Return the [X, Y] coordinate for the center point of the cell that contains the specified text.  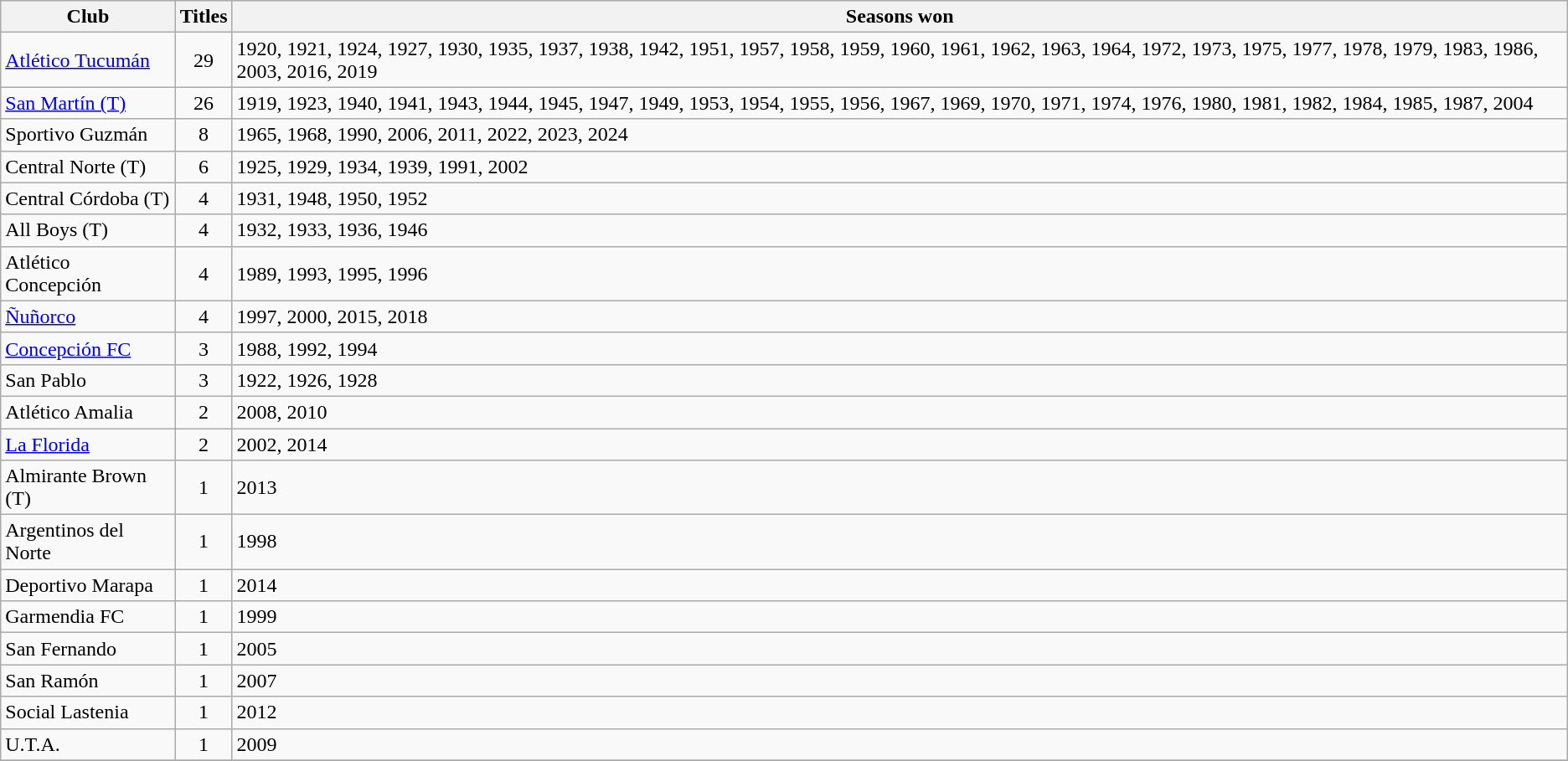
1965, 1968, 1990, 2006, 2011, 2022, 2023, 2024 [900, 135]
Titles [204, 17]
San Fernando [88, 649]
Almirante Brown (T) [88, 487]
8 [204, 135]
Atlético Amalia [88, 412]
2007 [900, 681]
1932, 1933, 1936, 1946 [900, 230]
Atlético Tucumán [88, 60]
Club [88, 17]
San Martín (T) [88, 103]
All Boys (T) [88, 230]
2009 [900, 744]
1989, 1993, 1995, 1996 [900, 273]
2002, 2014 [900, 445]
2005 [900, 649]
San Ramón [88, 681]
29 [204, 60]
1925, 1929, 1934, 1939, 1991, 2002 [900, 167]
1998 [900, 542]
Argentinos del Norte [88, 542]
Ñuñorco [88, 316]
Seasons won [900, 17]
U.T.A. [88, 744]
Social Lastenia [88, 712]
2013 [900, 487]
1931, 1948, 1950, 1952 [900, 198]
Central Norte (T) [88, 167]
Central Córdoba (T) [88, 198]
2014 [900, 585]
1999 [900, 617]
2008, 2010 [900, 412]
San Pablo [88, 380]
2012 [900, 712]
1988, 1992, 1994 [900, 348]
1997, 2000, 2015, 2018 [900, 316]
Atlético Concepción [88, 273]
6 [204, 167]
La Florida [88, 445]
Concepción FC [88, 348]
Sportivo Guzmán [88, 135]
Deportivo Marapa [88, 585]
26 [204, 103]
1922, 1926, 1928 [900, 380]
Garmendia FC [88, 617]
